From the cell containing the given text, extract its center point as (x, y) coordinate. 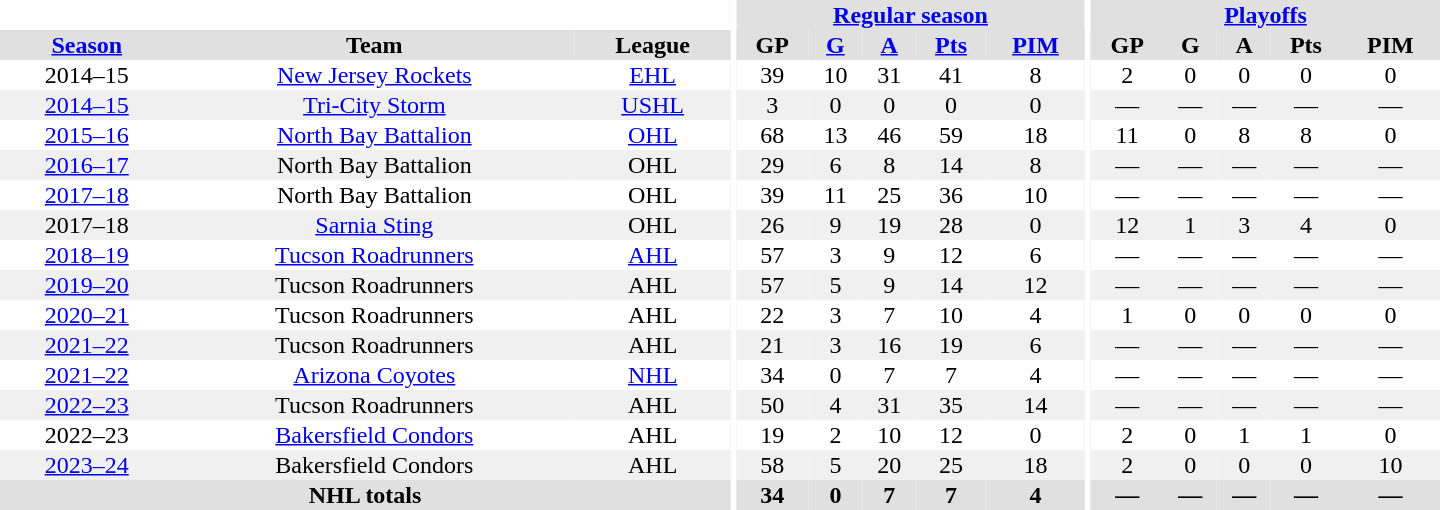
68 (772, 135)
59 (951, 135)
35 (951, 405)
2019–20 (86, 285)
2020–21 (86, 315)
29 (772, 165)
58 (772, 465)
46 (889, 135)
16 (889, 345)
New Jersey Rockets (374, 75)
Playoffs (1266, 15)
20 (889, 465)
28 (951, 225)
36 (951, 195)
22 (772, 315)
League (652, 45)
NHL totals (365, 495)
Tri-City Storm (374, 105)
Team (374, 45)
Season (86, 45)
EHL (652, 75)
2015–16 (86, 135)
26 (772, 225)
21 (772, 345)
13 (835, 135)
2018–19 (86, 255)
41 (951, 75)
NHL (652, 375)
Regular season (910, 15)
Arizona Coyotes (374, 375)
50 (772, 405)
Sarnia Sting (374, 225)
USHL (652, 105)
2016–17 (86, 165)
2023–24 (86, 465)
